For the text-containing cell, return its midpoint in [X, Y] coordinate format. 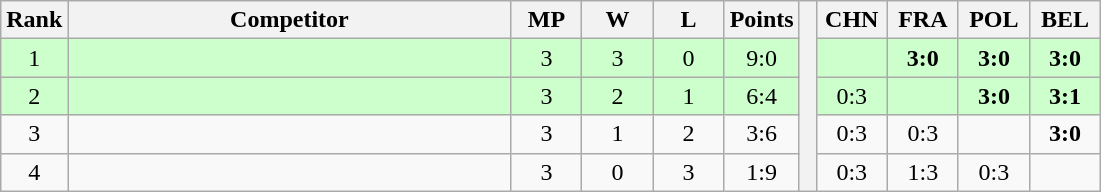
POL [994, 20]
1:9 [762, 172]
FRA [922, 20]
1:3 [922, 172]
6:4 [762, 96]
W [618, 20]
L [688, 20]
4 [34, 172]
Competitor [290, 20]
9:0 [762, 58]
Rank [34, 20]
MP [546, 20]
3:6 [762, 134]
3:1 [1064, 96]
BEL [1064, 20]
CHN [852, 20]
Points [762, 20]
